Return [X, Y] of the center of cell containing provided text 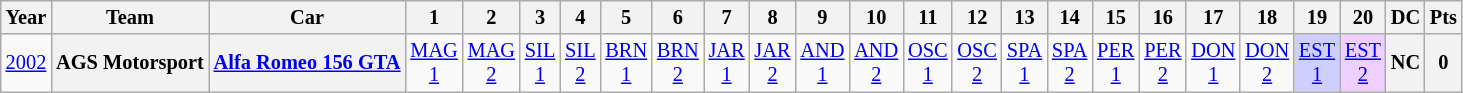
Alfa Romeo 156 GTA [308, 63]
16 [1162, 17]
DON2 [1267, 63]
6 [678, 17]
9 [822, 17]
SIL1 [540, 63]
AGS Motorsport [130, 63]
4 [580, 17]
BRN1 [626, 63]
8 [773, 17]
AND1 [822, 63]
0 [1444, 63]
PER2 [1162, 63]
3 [540, 17]
AND2 [876, 63]
20 [1363, 17]
2002 [26, 63]
OSC1 [928, 63]
PER1 [1116, 63]
MAG1 [434, 63]
Year [26, 17]
MAG2 [492, 63]
SIL2 [580, 63]
5 [626, 17]
Team [130, 17]
DC [1406, 17]
1 [434, 17]
EST1 [1317, 63]
JAR2 [773, 63]
DON1 [1213, 63]
SPA1 [1024, 63]
12 [976, 17]
BRN2 [678, 63]
14 [1070, 17]
18 [1267, 17]
JAR1 [727, 63]
7 [727, 17]
EST2 [1363, 63]
Car [308, 17]
17 [1213, 17]
SPA2 [1070, 63]
15 [1116, 17]
2 [492, 17]
11 [928, 17]
13 [1024, 17]
19 [1317, 17]
OSC2 [976, 63]
NC [1406, 63]
10 [876, 17]
Pts [1444, 17]
